Detect which cell encompasses the target text, then output its [x, y] center coordinate. 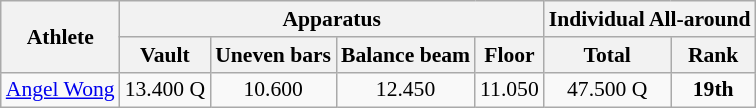
Angel Wong [60, 90]
10.600 [273, 90]
Balance beam [406, 55]
Vault [165, 55]
Uneven bars [273, 55]
Apparatus [332, 19]
11.050 [510, 90]
47.500 Q [608, 90]
19th [714, 90]
Floor [510, 55]
Athlete [60, 36]
Individual All-around [650, 19]
12.450 [406, 90]
13.400 Q [165, 90]
Total [608, 55]
Rank [714, 55]
